From the cell containing the given text, extract its center point as [X, Y] coordinate. 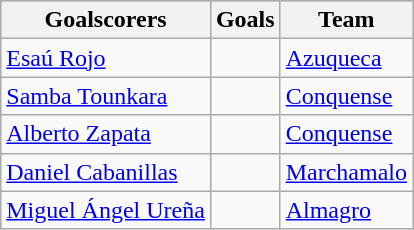
Miguel Ángel Ureña [106, 210]
Goalscorers [106, 20]
Marchamalo [346, 172]
Daniel Cabanillas [106, 172]
Alberto Zapata [106, 134]
Esaú Rojo [106, 58]
Team [346, 20]
Azuqueca [346, 58]
Almagro [346, 210]
Goals [245, 20]
Samba Tounkara [106, 96]
